Provide the (x, y) coordinate of the cell's center where the given text is located.  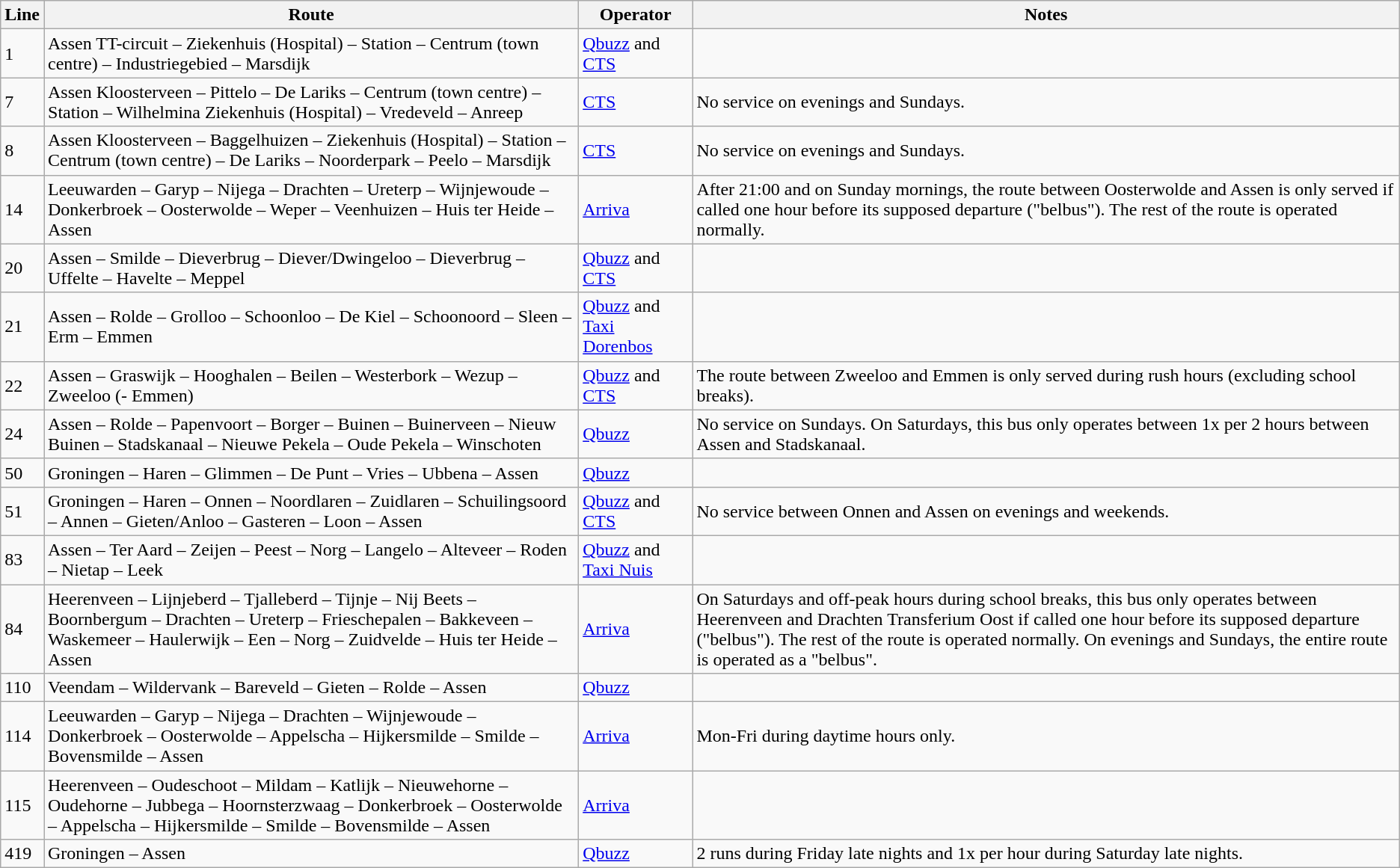
No service on Sundays. On Saturdays, this bus only operates between 1x per 2 hours between Assen and Stadskanaal. (1046, 434)
The route between Zweeloo and Emmen is only served during rush hours (excluding school breaks). (1046, 386)
Line (22, 15)
Operator (636, 15)
50 (22, 473)
14 (22, 209)
Assen – Smilde – Dieverbrug – Diever/Dwingeloo – Dieverbrug – Uffelte – Havelte – Meppel (311, 268)
No service between Onnen and Assen on evenings and weekends. (1046, 511)
24 (22, 434)
Assen – Rolde – Grolloo – Schoonloo – De Kiel – Schoonoord – Sleen – Erm – Emmen (311, 327)
2 runs during Friday late nights and 1x per hour during Saturday late nights. (1046, 854)
Groningen – Haren – Glimmen – De Punt – Vries – Ubbena – Assen (311, 473)
Qbuzz and Taxi Dorenbos (636, 327)
Assen – Rolde – Papenvoort – Borger – Buinen – Buinerveen – Nieuw Buinen – Stadskanaal – Nieuwe Pekela – Oude Pekela – Winschoten (311, 434)
110 (22, 688)
8 (22, 151)
419 (22, 854)
84 (22, 630)
Veendam – Wildervank – Bareveld – Gieten – Rolde – Assen (311, 688)
83 (22, 559)
Notes (1046, 15)
Assen TT-circuit – Ziekenhuis (Hospital) – Station – Centrum (town centre) – Industriegebied – Marsdijk (311, 54)
Mon-Fri during daytime hours only. (1046, 736)
Route (311, 15)
Assen Kloosterveen – Baggelhuizen – Ziekenhuis (Hospital) – Station – Centrum (town centre) – De Lariks – Noorderpark – Peelo – Marsdijk (311, 151)
114 (22, 736)
Groningen – Haren – Onnen – Noordlaren – Zuidlaren – Schuilingsoord – Annen – Gieten/Anloo – Gasteren – Loon – Assen (311, 511)
Assen – Graswijk – Hooghalen – Beilen – Westerbork – Wezup – Zweeloo (- Emmen) (311, 386)
7 (22, 102)
1 (22, 54)
22 (22, 386)
115 (22, 805)
Groningen – Assen (311, 854)
Assen – Ter Aard – Zeijen – Peest – Norg – Langelo – Alteveer – Roden – Nietap – Leek (311, 559)
20 (22, 268)
Leeuwarden – Garyp – Nijega – Drachten – Wijnjewoude – Donkerbroek – Oosterwolde – Appelscha – Hijkersmilde – Smilde – Bovensmilde – Assen (311, 736)
Assen Kloosterveen – Pittelo – De Lariks – Centrum (town centre) – Station – Wilhelmina Ziekenhuis (Hospital) – Vredeveld – Anreep (311, 102)
Leeuwarden – Garyp – Nijega – Drachten – Ureterp – Wijnjewoude – Donkerbroek – Oosterwolde – Weper – Veenhuizen – Huis ter Heide – Assen (311, 209)
Qbuzz and Taxi Nuis (636, 559)
51 (22, 511)
21 (22, 327)
